Return the [x, y] coordinate for the center point of the cell that contains the specified text.  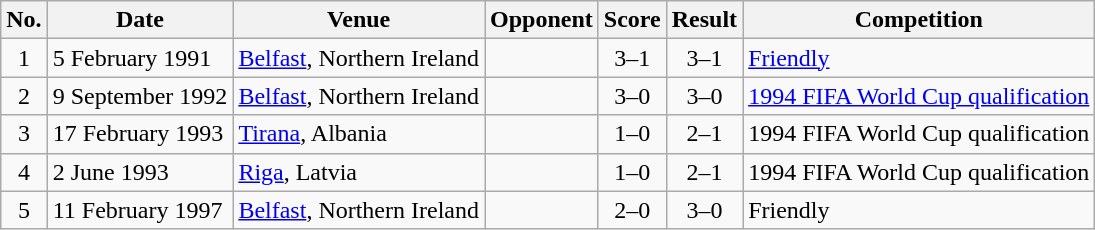
11 February 1997 [140, 210]
No. [24, 20]
Competition [919, 20]
Score [632, 20]
Riga, Latvia [359, 172]
2–0 [632, 210]
Tirana, Albania [359, 134]
Opponent [541, 20]
Date [140, 20]
17 February 1993 [140, 134]
3 [24, 134]
5 [24, 210]
2 June 1993 [140, 172]
5 February 1991 [140, 58]
Venue [359, 20]
9 September 1992 [140, 96]
1 [24, 58]
2 [24, 96]
4 [24, 172]
Result [704, 20]
